For the text-containing cell, return its midpoint in [X, Y] coordinate format. 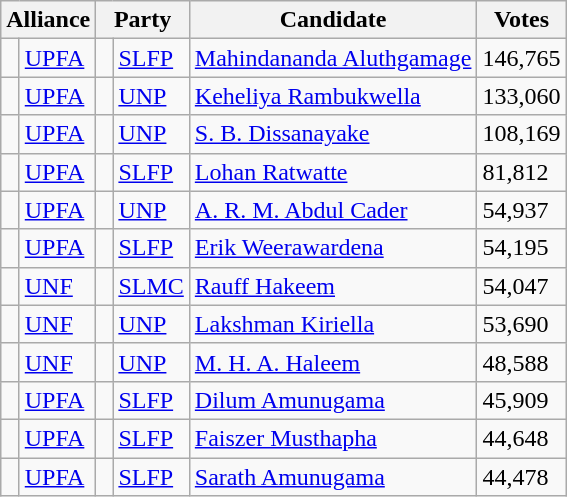
133,060 [522, 96]
Dilum Amunugama [333, 400]
SLMC [151, 286]
44,478 [522, 477]
45,909 [522, 400]
54,195 [522, 248]
81,812 [522, 172]
54,047 [522, 286]
Erik Weerawardena [333, 248]
146,765 [522, 58]
Candidate [333, 20]
Rauff Hakeem [333, 286]
Faiszer Musthapha [333, 438]
S. B. Dissanayake [333, 134]
Keheliya Rambukwella [333, 96]
53,690 [522, 324]
Lakshman Kiriella [333, 324]
Sarath Amunugama [333, 477]
Party [142, 20]
Mahindananda Aluthgamage [333, 58]
Votes [522, 20]
48,588 [522, 362]
108,169 [522, 134]
A. R. M. Abdul Cader [333, 210]
M. H. A. Haleem [333, 362]
Lohan Ratwatte [333, 172]
Alliance [48, 20]
44,648 [522, 438]
54,937 [522, 210]
